Pinpoint the cell where the given text exists, returning its (x, y) midpoint coordinate. 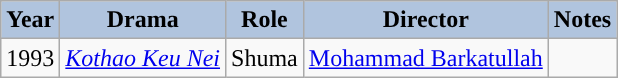
Director (426, 20)
Drama (143, 20)
Kothao Keu Nei (143, 58)
Notes (582, 20)
Year (30, 20)
1993 (30, 58)
Mohammad Barkatullah (426, 58)
Shuma (265, 58)
Role (265, 20)
